Output the (x, y) coordinate of the center of the cell containing the given text.  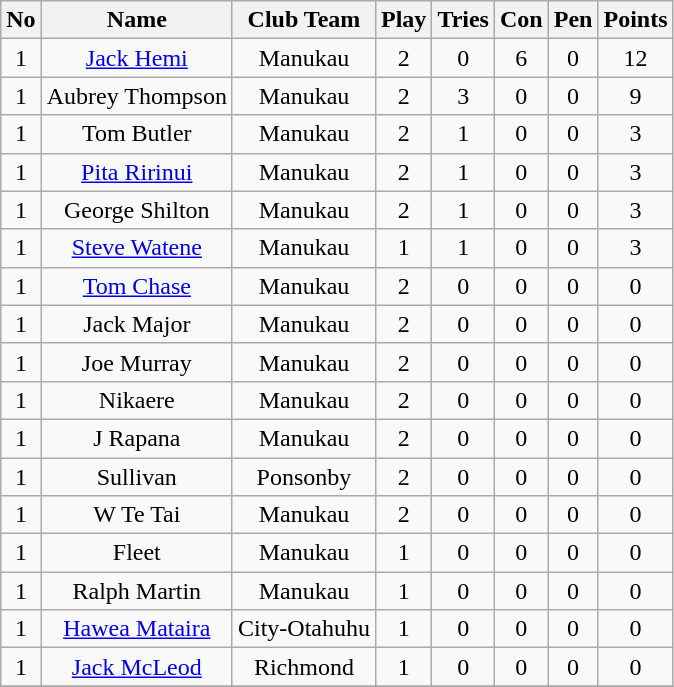
Nikaere (136, 400)
Jack Major (136, 324)
J Rapana (136, 438)
Sullivan (136, 477)
Tom Butler (136, 134)
Hawea Mataira (136, 629)
Play (403, 20)
Club Team (304, 20)
Tom Chase (136, 286)
9 (636, 96)
Aubrey Thompson (136, 96)
Pen (573, 20)
Ralph Martin (136, 591)
Tries (464, 20)
W Te Tai (136, 515)
Fleet (136, 553)
George Shilton (136, 210)
Pita Ririnui (136, 172)
12 (636, 58)
Jack Hemi (136, 58)
Ponsonby (304, 477)
Points (636, 20)
6 (521, 58)
City-Otahuhu (304, 629)
Joe Murray (136, 362)
Steve Watene (136, 248)
No (21, 20)
Con (521, 20)
Jack McLeod (136, 667)
Richmond (304, 667)
Name (136, 20)
